Output the [X, Y] coordinate of the center of the cell containing the given text.  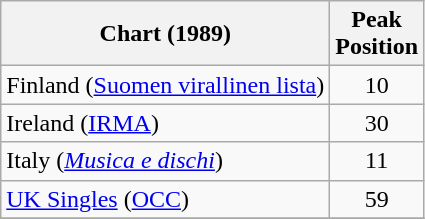
10 [377, 85]
30 [377, 123]
11 [377, 161]
PeakPosition [377, 34]
Ireland (IRMA) [166, 123]
59 [377, 199]
Finland (Suomen virallinen lista) [166, 85]
Italy (Musica e dischi) [166, 161]
UK Singles (OCC) [166, 199]
Chart (1989) [166, 34]
